Find where the given text appears and provide that cell's center as [X, Y] coordinate. 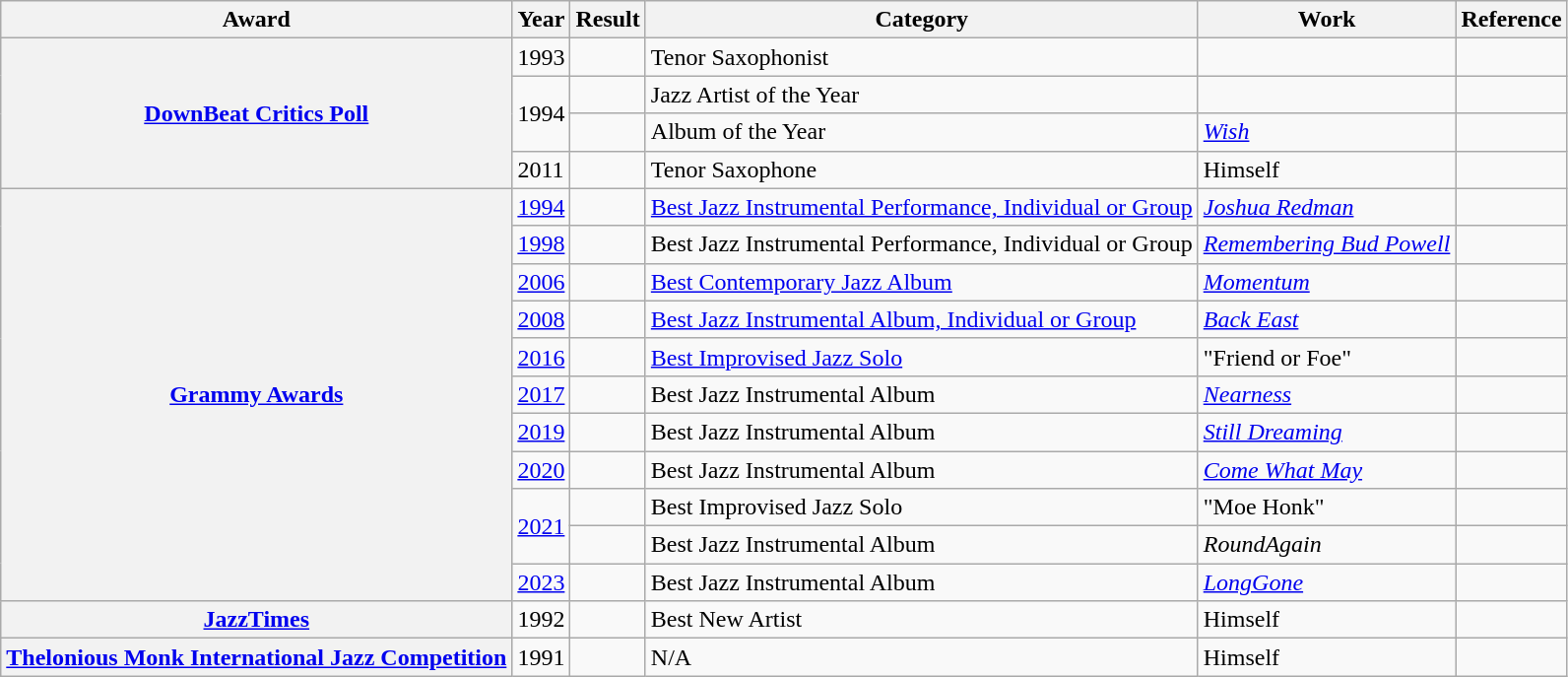
2016 [542, 357]
JazzTimes [256, 620]
Result [608, 20]
DownBeat Critics Poll [256, 113]
Still Dreaming [1327, 432]
Grammy Awards [256, 394]
Best New Artist [922, 620]
Momentum [1327, 282]
Come What May [1327, 470]
2008 [542, 319]
N/A [922, 657]
Reference [1511, 20]
2006 [542, 282]
2023 [542, 582]
1991 [542, 657]
Thelonious Monk International Jazz Competition [256, 657]
"Friend or Foe" [1327, 357]
Best Contemporary Jazz Album [922, 282]
1992 [542, 620]
2017 [542, 394]
1998 [542, 244]
1993 [542, 57]
Nearness [1327, 394]
"Moe Honk" [1327, 508]
2019 [542, 432]
Album of the Year [922, 132]
2020 [542, 470]
2021 [542, 526]
Category [922, 20]
Joshua Redman [1327, 207]
Jazz Artist of the Year [922, 95]
LongGone [1327, 582]
Year [542, 20]
Work [1327, 20]
Tenor Saxophone [922, 169]
Tenor Saxophonist [922, 57]
2011 [542, 169]
Award [256, 20]
Remembering Bud Powell [1327, 244]
Wish [1327, 132]
Best Jazz Instrumental Album, Individual or Group [922, 319]
RoundAgain [1327, 545]
Back East [1327, 319]
